Output the (x, y) coordinate of the center of the cell containing the given text.  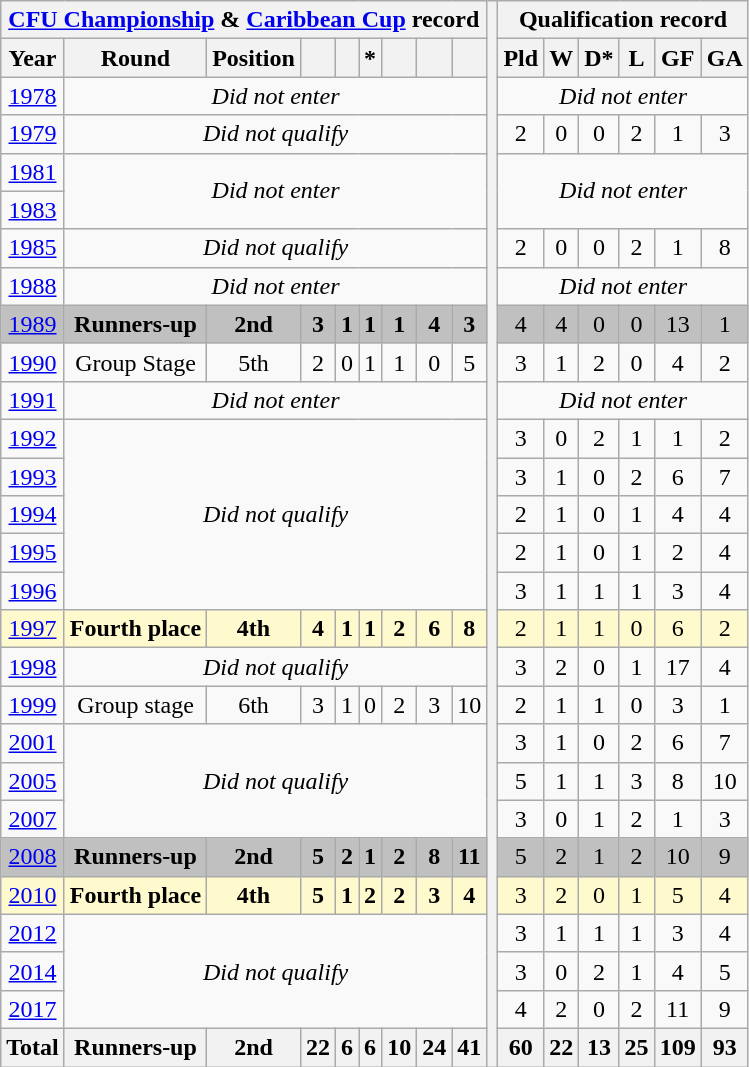
17 (678, 667)
5th (254, 362)
60 (521, 1047)
1998 (33, 667)
1994 (33, 515)
2010 (33, 895)
6th (254, 705)
2007 (33, 819)
2005 (33, 781)
D* (599, 58)
* (370, 58)
1996 (33, 591)
L (636, 58)
1991 (33, 400)
Pld (521, 58)
1999 (33, 705)
1978 (33, 96)
Position (254, 58)
93 (724, 1047)
1988 (33, 286)
2012 (33, 933)
W (562, 58)
1993 (33, 477)
109 (678, 1047)
Year (33, 58)
GF (678, 58)
2008 (33, 857)
Group stage (135, 705)
1997 (33, 629)
2014 (33, 971)
1995 (33, 553)
1992 (33, 438)
Round (135, 58)
1985 (33, 248)
GA (724, 58)
CFU Championship & Caribbean Cup record (244, 20)
25 (636, 1047)
1981 (33, 172)
Total (33, 1047)
24 (434, 1047)
2017 (33, 1009)
1979 (33, 134)
Qualification record (623, 20)
2001 (33, 743)
1989 (33, 324)
1990 (33, 362)
Group Stage (135, 362)
41 (470, 1047)
1983 (33, 210)
